Provide the [x, y] coordinate of the cell's center where the given text is located.  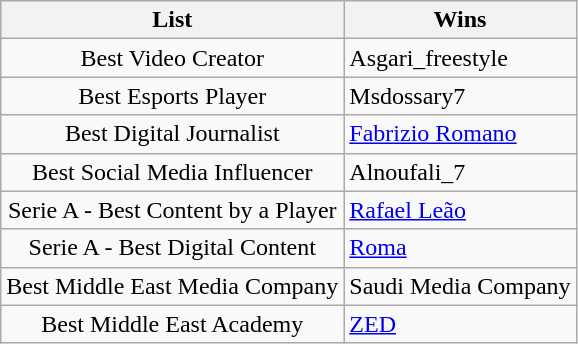
Asgari_freestyle [460, 58]
Best Video Creator [172, 58]
Alnoufali_7 [460, 172]
Msdossary7 [460, 96]
Best Middle East Academy [172, 324]
Serie A - Best Content by a Player [172, 210]
Best Esports Player [172, 96]
Best Social Media Influencer [172, 172]
Wins [460, 20]
Saudi Media Company [460, 286]
Serie A - Best Digital Content [172, 248]
List [172, 20]
Fabrizio Romano [460, 134]
Best Middle East Media Company [172, 286]
ZED [460, 324]
Rafael Leão [460, 210]
Best Digital Journalist [172, 134]
Roma [460, 248]
